Return (X, Y) of the center of cell containing provided text 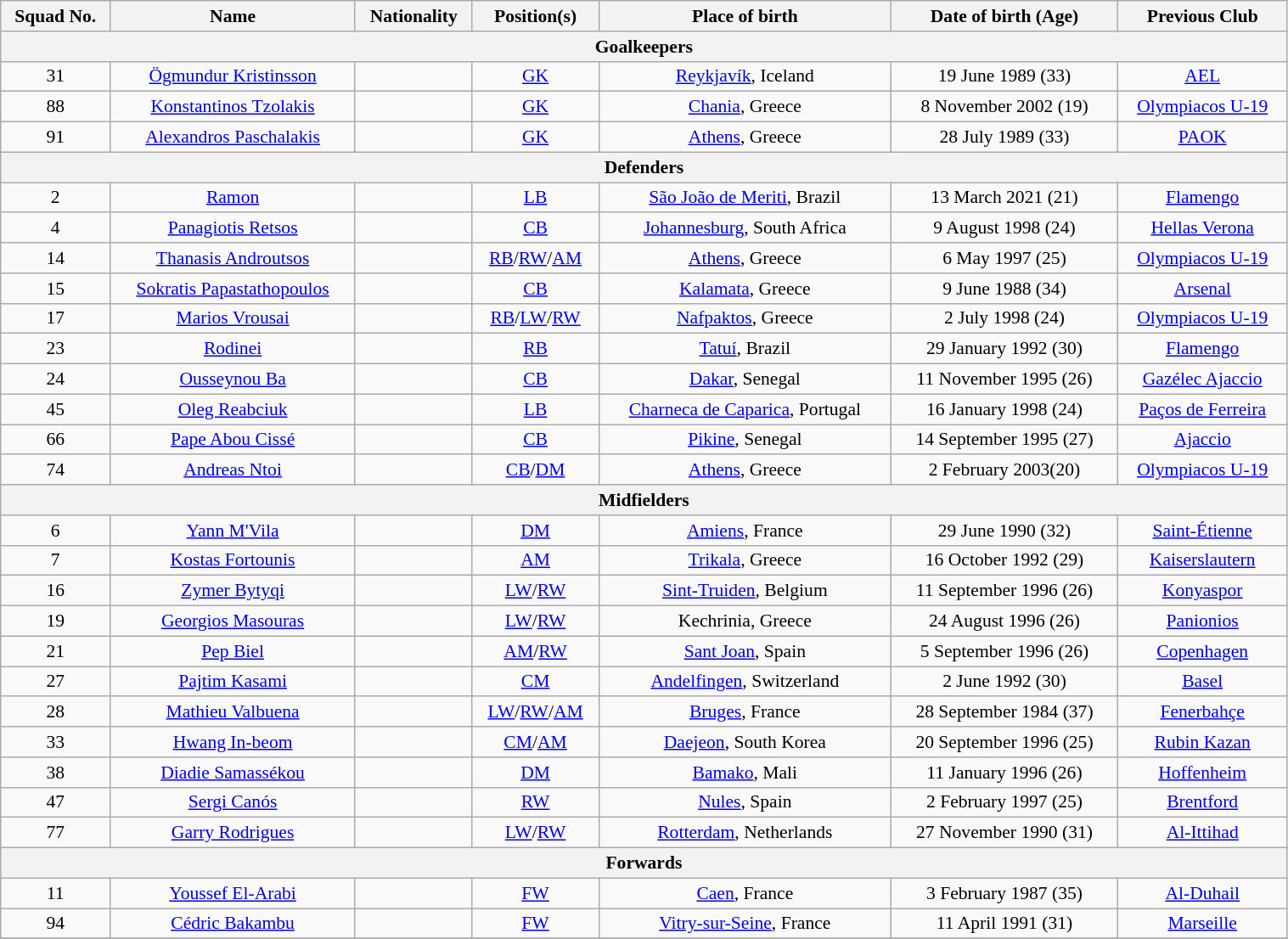
Marseille (1202, 924)
Al-Ittihad (1202, 833)
11 (56, 893)
CM/AM (535, 742)
Bruges, France (745, 712)
Previous Club (1202, 16)
Caen, France (745, 893)
AM/RW (535, 651)
Nules, Spain (745, 802)
74 (56, 470)
Cédric Bakambu (233, 924)
RW (535, 802)
Pajtim Kasami (233, 682)
Panagiotis Retsos (233, 228)
Sint-Truiden, Belgium (745, 591)
2 February 1997 (25) (1005, 802)
Position(s) (535, 16)
27 (56, 682)
Youssef El-Arabi (233, 893)
Sokratis Papastathopoulos (233, 289)
LW/RW/AM (535, 712)
Zymer Bytyqi (233, 591)
16 (56, 591)
Copenhagen (1202, 651)
5 September 1996 (26) (1005, 651)
19 June 1989 (33) (1005, 76)
Oleg Reabciuk (233, 409)
Daejeon, South Korea (745, 742)
Rubin Kazan (1202, 742)
Ögmundur Kristinsson (233, 76)
Dakar, Senegal (745, 380)
Pikine, Senegal (745, 440)
21 (56, 651)
Goalkeepers (644, 47)
Kechrinia, Greece (745, 621)
11 November 1995 (26) (1005, 380)
4 (56, 228)
7 (56, 560)
8 November 2002 (19) (1005, 107)
91 (56, 138)
RB/LW/RW (535, 318)
São João de Meriti, Brazil (745, 198)
Rodinei (233, 349)
Al-Duhail (1202, 893)
Konyaspor (1202, 591)
Rotterdam, Netherlands (745, 833)
3 February 1987 (35) (1005, 893)
Squad No. (56, 16)
38 (56, 773)
Hwang In-beom (233, 742)
15 (56, 289)
Marios Vrousai (233, 318)
28 (56, 712)
45 (56, 409)
Pape Abou Cissé (233, 440)
Kalamata, Greece (745, 289)
28 September 1984 (37) (1005, 712)
Yann M'Vila (233, 531)
6 May 1997 (25) (1005, 258)
Panionios (1202, 621)
Ajaccio (1202, 440)
77 (56, 833)
Gazélec Ajaccio (1202, 380)
Charneca de Caparica, Portugal (745, 409)
17 (56, 318)
2 June 1992 (30) (1005, 682)
Hoffenheim (1202, 773)
47 (56, 802)
Kaiserslautern (1202, 560)
Paços de Ferreira (1202, 409)
Ramon (233, 198)
23 (56, 349)
Mathieu Valbuena (233, 712)
PAOK (1202, 138)
Hellas Verona (1202, 228)
20 September 1996 (25) (1005, 742)
Date of birth (Age) (1005, 16)
31 (56, 76)
Johannesburg, South Africa (745, 228)
29 June 1990 (32) (1005, 531)
9 June 1988 (34) (1005, 289)
Garry Rodrigues (233, 833)
Pep Biel (233, 651)
33 (56, 742)
Nationality (413, 16)
11 April 1991 (31) (1005, 924)
24 (56, 380)
CB/DM (535, 470)
Arsenal (1202, 289)
29 January 1992 (30) (1005, 349)
RB/RW/AM (535, 258)
Basel (1202, 682)
Andelfingen, Switzerland (745, 682)
16 January 1998 (24) (1005, 409)
Forwards (644, 863)
24 August 1996 (26) (1005, 621)
Defenders (644, 167)
28 July 1989 (33) (1005, 138)
Diadie Samassékou (233, 773)
2 (56, 198)
Andreas Ntoi (233, 470)
Nafpaktos, Greece (745, 318)
Konstantinos Tzolakis (233, 107)
14 September 1995 (27) (1005, 440)
Saint-Étienne (1202, 531)
6 (56, 531)
Vitry-sur-Seine, France (745, 924)
Brentford (1202, 802)
13 March 2021 (21) (1005, 198)
AM (535, 560)
Chania, Greece (745, 107)
27 November 1990 (31) (1005, 833)
16 October 1992 (29) (1005, 560)
Place of birth (745, 16)
14 (56, 258)
RB (535, 349)
Trikala, Greece (745, 560)
Kostas Fortounis (233, 560)
11 September 1996 (26) (1005, 591)
Georgios Masouras (233, 621)
Midfielders (644, 500)
Tatuí, Brazil (745, 349)
Name (233, 16)
Alexandros Paschalakis (233, 138)
2 February 2003(20) (1005, 470)
Sant Joan, Spain (745, 651)
2 July 1998 (24) (1005, 318)
9 August 1998 (24) (1005, 228)
19 (56, 621)
Thanasis Androutsos (233, 258)
88 (56, 107)
11 January 1996 (26) (1005, 773)
CM (535, 682)
AEL (1202, 76)
Reykjavík, Iceland (745, 76)
94 (56, 924)
66 (56, 440)
Ousseynou Ba (233, 380)
Amiens, France (745, 531)
Bamako, Mali (745, 773)
Sergi Canós (233, 802)
Fenerbahçe (1202, 712)
